Detect which cell encompasses the target text, then output its (x, y) center coordinate. 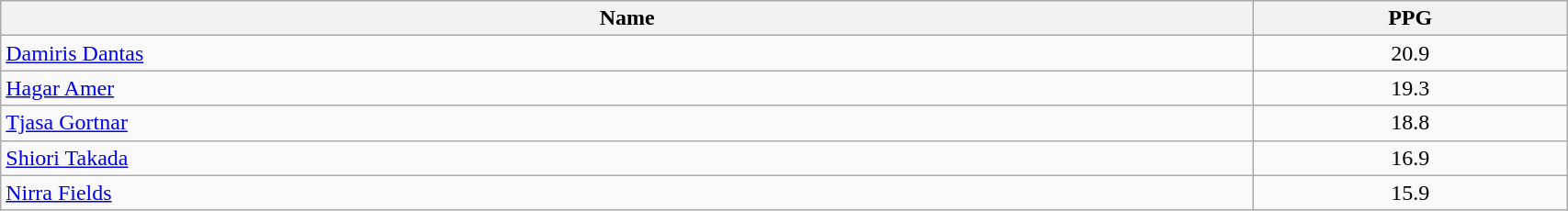
16.9 (1411, 158)
19.3 (1411, 88)
Name (627, 18)
Shiori Takada (627, 158)
Damiris Dantas (627, 53)
20.9 (1411, 53)
15.9 (1411, 193)
Hagar Amer (627, 88)
Nirra Fields (627, 193)
PPG (1411, 18)
Tjasa Gortnar (627, 123)
18.8 (1411, 123)
